Return (X, Y) of the center of cell containing provided text 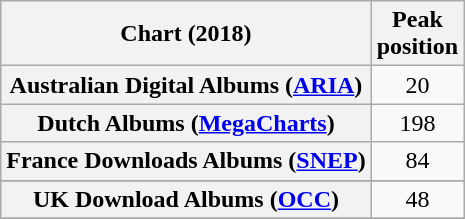
Peak position (417, 34)
Dutch Albums (MegaCharts) (186, 123)
198 (417, 123)
48 (417, 199)
UK Download Albums (OCC) (186, 199)
84 (417, 161)
France Downloads Albums (SNEP) (186, 161)
Australian Digital Albums (ARIA) (186, 85)
20 (417, 85)
Chart (2018) (186, 34)
